Output the [x, y] coordinate of the center of the cell containing the given text.  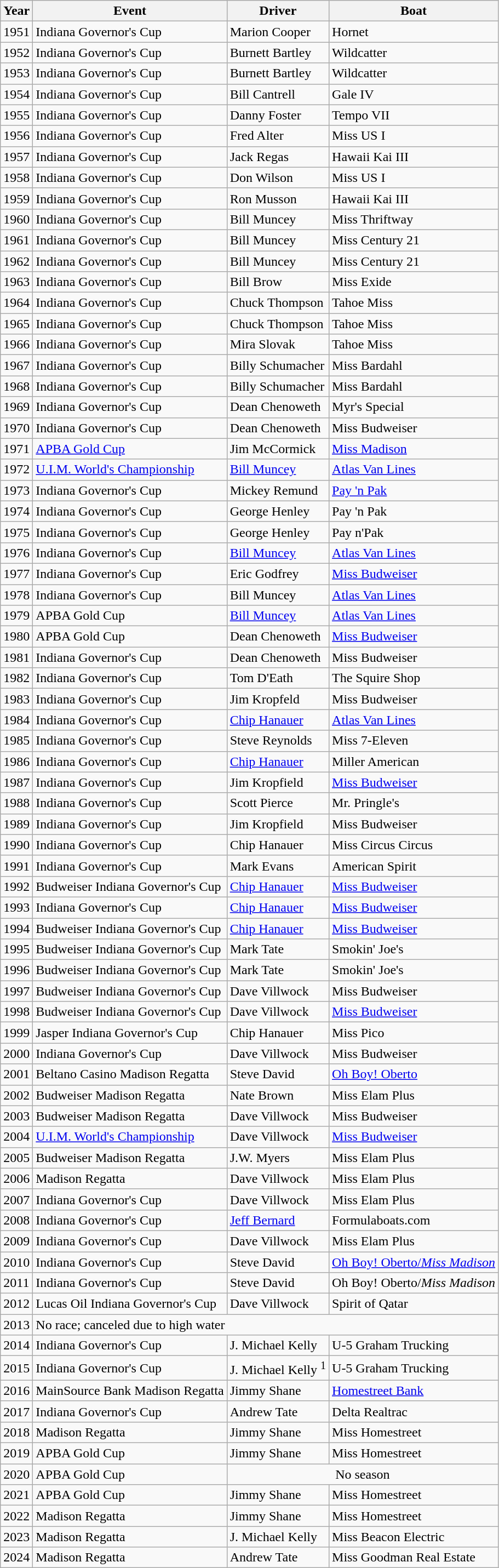
Year [16, 11]
Miss Exide [414, 282]
2002 [16, 1095]
1982 [16, 678]
Mira Slovak [278, 345]
2019 [16, 1453]
Danny Foster [278, 115]
1981 [16, 657]
1980 [16, 637]
1953 [16, 73]
1972 [16, 470]
Miss 7-Eleven [414, 741]
2011 [16, 1283]
1999 [16, 1033]
Marion Cooper [278, 32]
1978 [16, 594]
1969 [16, 407]
1956 [16, 136]
2020 [16, 1474]
1975 [16, 532]
1970 [16, 428]
1984 [16, 720]
1985 [16, 741]
1963 [16, 282]
Lucas Oil Indiana Governor's Cup [130, 1304]
Nate Brown [278, 1095]
2014 [16, 1346]
Boat [414, 11]
Jack Regas [278, 157]
1997 [16, 991]
Scott Pierce [278, 803]
Don Wilson [278, 178]
2022 [16, 1516]
Tempo VII [414, 115]
1998 [16, 1012]
Ron Musson [278, 198]
1952 [16, 53]
1988 [16, 803]
2004 [16, 1137]
2001 [16, 1074]
1965 [16, 324]
Event [130, 11]
2024 [16, 1558]
Miss Thriftway [414, 219]
1960 [16, 219]
2010 [16, 1262]
1992 [16, 886]
Miss Circus Circus [414, 845]
Jim McCormick [278, 449]
2003 [16, 1116]
The Squire Shop [414, 678]
2013 [16, 1325]
Spirit of Qatar [414, 1304]
1993 [16, 907]
2021 [16, 1495]
1961 [16, 240]
1994 [16, 929]
No season [363, 1474]
2023 [16, 1537]
No race; canceled due to high water [266, 1325]
1954 [16, 94]
Homestreet Bank [414, 1390]
1976 [16, 553]
2006 [16, 1178]
Beltano Casino Madison Regatta [130, 1074]
Gale IV [414, 94]
Fred Alter [278, 136]
Tom D'Eath [278, 678]
2018 [16, 1432]
1951 [16, 32]
2012 [16, 1304]
1979 [16, 616]
1964 [16, 303]
1957 [16, 157]
Driver [278, 11]
1973 [16, 490]
Formulaboats.com [414, 1220]
Miller American [414, 762]
Bill Brow [278, 282]
J.W. Myers [278, 1158]
1977 [16, 574]
Oh Boy! Oberto [414, 1074]
1989 [16, 824]
1996 [16, 970]
J. Michael Kelly 1 [278, 1369]
Jasper Indiana Governor's Cup [130, 1033]
1966 [16, 345]
2009 [16, 1241]
Jim Kropfeld [278, 699]
2016 [16, 1390]
1987 [16, 782]
Hornet [414, 32]
1990 [16, 845]
Myr's Special [414, 407]
Mark Evans [278, 866]
2015 [16, 1369]
1974 [16, 511]
1968 [16, 386]
Jeff Bernard [278, 1220]
Pay n'Pak [414, 532]
Eric Godfrey [278, 574]
1971 [16, 449]
1991 [16, 866]
1959 [16, 198]
Steve Reynolds [278, 741]
1995 [16, 949]
Miss Goodman Real Estate [414, 1558]
1986 [16, 762]
Miss Pico [414, 1033]
2008 [16, 1220]
1967 [16, 365]
2005 [16, 1158]
Mr. Pringle's [414, 803]
2007 [16, 1199]
2017 [16, 1411]
1955 [16, 115]
Delta Realtrac [414, 1411]
2000 [16, 1054]
Mickey Remund [278, 490]
Miss Madison [414, 449]
1962 [16, 261]
Bill Cantrell [278, 94]
Miss Beacon Electric [414, 1537]
American Spirit [414, 866]
1983 [16, 699]
1958 [16, 178]
MainSource Bank Madison Regatta [130, 1390]
